Provide the [x, y] coordinate of the cell's center where the given text is located.  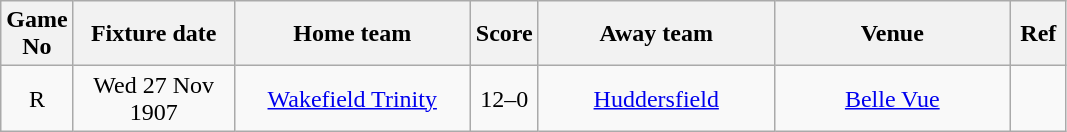
Belle Vue [892, 98]
Wakefield Trinity [352, 98]
Venue [892, 34]
Fixture date [154, 34]
Away team [656, 34]
Score [504, 34]
Game No [37, 34]
R [37, 98]
Wed 27 Nov 1907 [154, 98]
Huddersfield [656, 98]
12–0 [504, 98]
Ref [1038, 34]
Home team [352, 34]
